Return the (x, y) coordinate for the center point of the cell that contains the specified text.  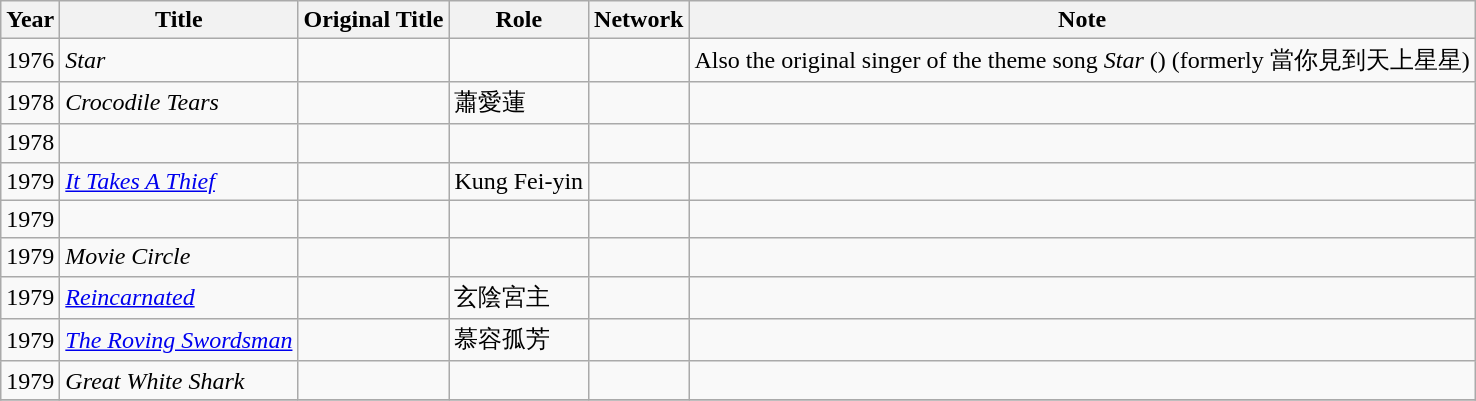
Star (179, 60)
蕭愛蓮 (519, 102)
Role (519, 20)
The Roving Swordsman (179, 340)
Crocodile Tears (179, 102)
Year (30, 20)
Original Title (374, 20)
慕容孤芳 (519, 340)
玄陰宮主 (519, 298)
Reincarnated (179, 298)
Title (179, 20)
1976 (30, 60)
Note (1082, 20)
Kung Fei-yin (519, 181)
It Takes A Thief (179, 181)
Movie Circle (179, 257)
Great White Shark (179, 380)
Also the original singer of the theme song Star () (formerly 當你見到天上星星) (1082, 60)
Network (639, 20)
